Detect which cell encompasses the target text, then output its [X, Y] center coordinate. 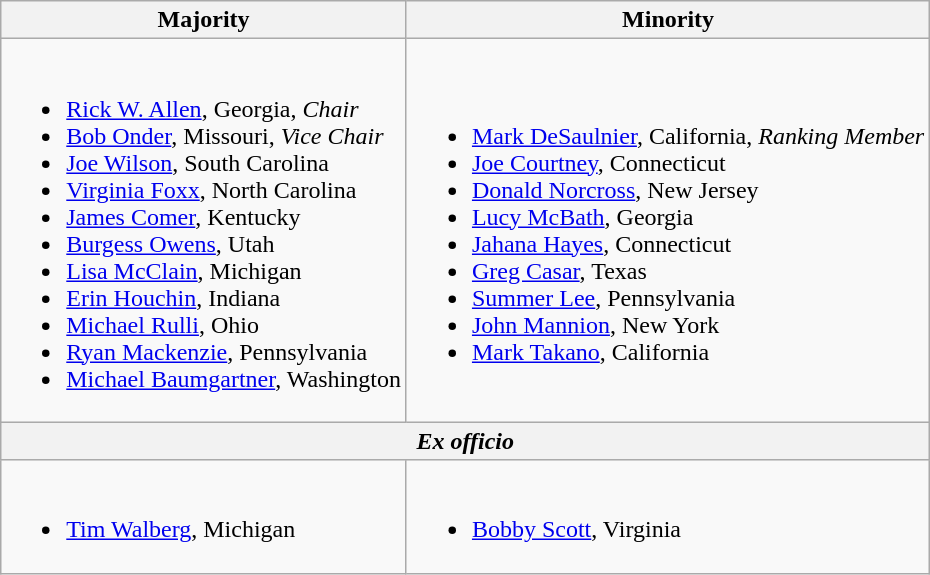
Minority [668, 20]
Ex officio [466, 441]
Bobby Scott, Virginia [668, 516]
Majority [204, 20]
Tim Walberg, Michigan [204, 516]
